From the cell containing the given text, extract its center point as (X, Y) coordinate. 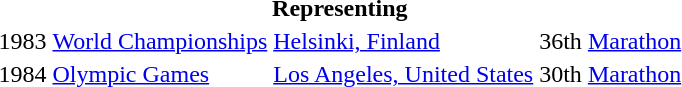
Helsinki, Finland (404, 41)
36th (561, 41)
Marathon (634, 41)
World Championships (160, 41)
